Extract the (X, Y) coordinate from the center of the cell holding the provided text.  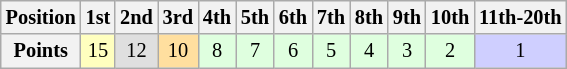
1st (98, 17)
5th (255, 17)
12 (136, 51)
10 (178, 51)
7th (331, 17)
8 (217, 51)
4th (217, 17)
2 (450, 51)
1 (520, 51)
10th (450, 17)
11th-20th (520, 17)
6 (293, 51)
7 (255, 51)
15 (98, 51)
8th (369, 17)
3rd (178, 17)
Position (41, 17)
5 (331, 51)
Points (41, 51)
6th (293, 17)
3 (407, 51)
9th (407, 17)
4 (369, 51)
2nd (136, 17)
